Find where the given text appears and provide that cell's center as (x, y) coordinate. 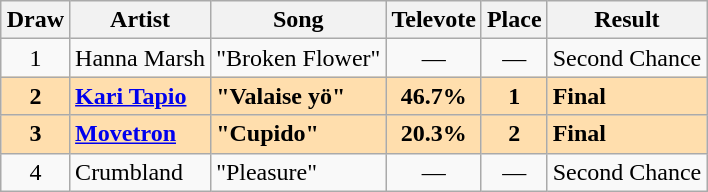
3 (35, 134)
Hanna Marsh (140, 58)
Place (514, 20)
20.3% (434, 134)
4 (35, 172)
Result (627, 20)
"Cupido" (298, 134)
"Pleasure" (298, 172)
"Broken Flower" (298, 58)
Televote (434, 20)
46.7% (434, 96)
Artist (140, 20)
Draw (35, 20)
Crumbland (140, 172)
Movetron (140, 134)
"Valaise yö" (298, 96)
Kari Tapio (140, 96)
Song (298, 20)
